Search for the cell housing the specified text and yield its (X, Y) center coordinate. 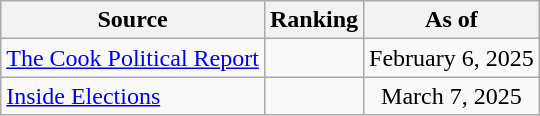
Ranking (314, 20)
Inside Elections (133, 96)
February 6, 2025 (452, 58)
March 7, 2025 (452, 96)
As of (452, 20)
Source (133, 20)
The Cook Political Report (133, 58)
